Pinpoint the cell where the given text exists, returning its [X, Y] midpoint coordinate. 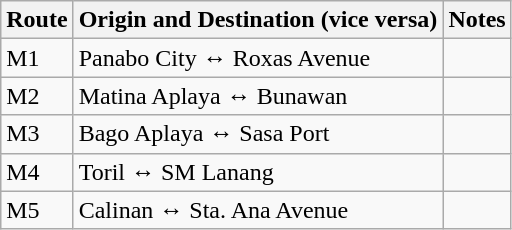
Toril ↔ SM Lanang [258, 172]
M2 [37, 96]
Origin and Destination (vice versa) [258, 20]
M5 [37, 210]
Route [37, 20]
M1 [37, 58]
M3 [37, 134]
Bago Aplaya ↔ Sasa Port [258, 134]
Notes [477, 20]
Matina Aplaya ↔ Bunawan [258, 96]
Calinan ↔ Sta. Ana Avenue [258, 210]
M4 [37, 172]
Panabo City ↔ Roxas Avenue [258, 58]
